Determine the [x, y] coordinate at the center of the cell enclosing the given text.  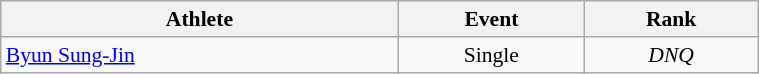
Byun Sung-Jin [200, 55]
Rank [672, 19]
DNQ [672, 55]
Event [492, 19]
Athlete [200, 19]
Single [492, 55]
